Identify which cell holds the provided text, then report its [X, Y] central coordinate. 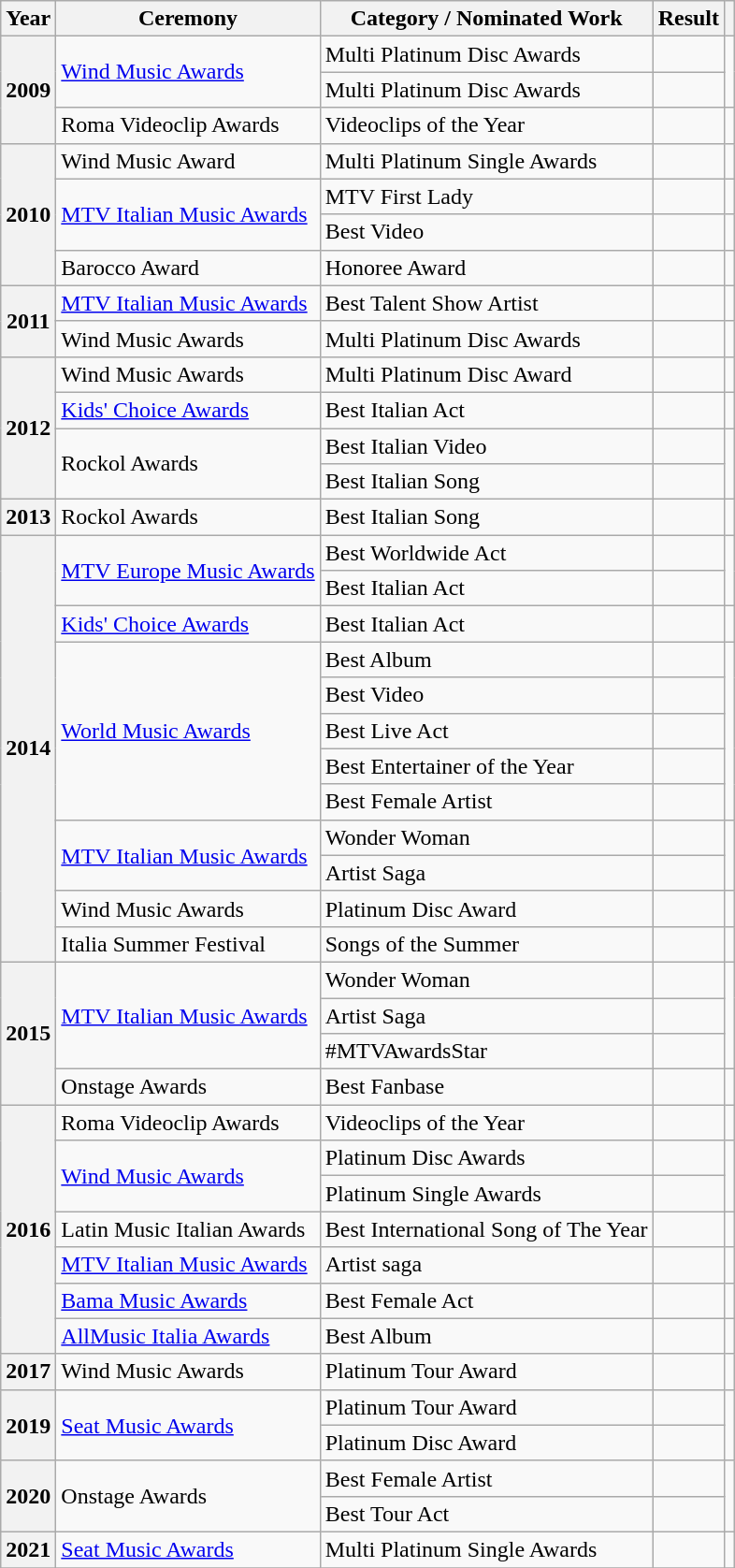
Best International Song of The Year [486, 1229]
Best Italian Video [486, 446]
Category / Nominated Work [486, 19]
Platinum Single Awards [486, 1194]
World Music Awards [188, 731]
2017 [28, 1372]
Best Live Act [486, 731]
Italia Summer Festival [188, 944]
MTV Europe Music Awards [188, 571]
AllMusic Italia Awards [188, 1336]
Best Tour Act [486, 1514]
Artist saga [486, 1265]
2016 [28, 1229]
Multi Platinum Disc Award [486, 374]
Songs of the Summer [486, 944]
Result [688, 19]
Best Fanbase [486, 1087]
Honoree Award [486, 268]
2014 [28, 748]
2013 [28, 517]
Barocco Award [188, 268]
Ceremony [188, 19]
2019 [28, 1425]
2010 [28, 214]
Best Talent Show Artist [486, 303]
Best Female Act [486, 1300]
Best Entertainer of the Year [486, 766]
2021 [28, 1549]
Bama Music Awards [188, 1300]
Year [28, 19]
Wind Music Award [188, 161]
Platinum Disc Awards [486, 1158]
MTV First Lady [486, 196]
2011 [28, 321]
2015 [28, 1033]
2020 [28, 1496]
Best Worldwide Act [486, 553]
#MTVAwardsStar [486, 1052]
Latin Music Italian Awards [188, 1229]
2009 [28, 90]
2012 [28, 428]
